Search for the cell housing the specified text and yield its [x, y] center coordinate. 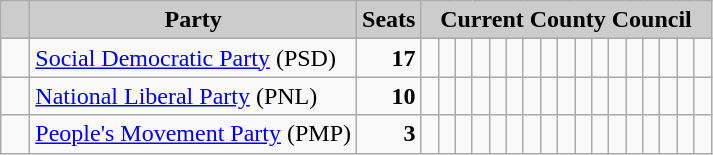
3 [389, 134]
People's Movement Party (PMP) [194, 134]
10 [389, 96]
Current County Council [566, 20]
17 [389, 58]
Social Democratic Party (PSD) [194, 58]
Seats [389, 20]
Party [194, 20]
National Liberal Party (PNL) [194, 96]
